Pinpoint the cell where the given text exists, returning its [X, Y] midpoint coordinate. 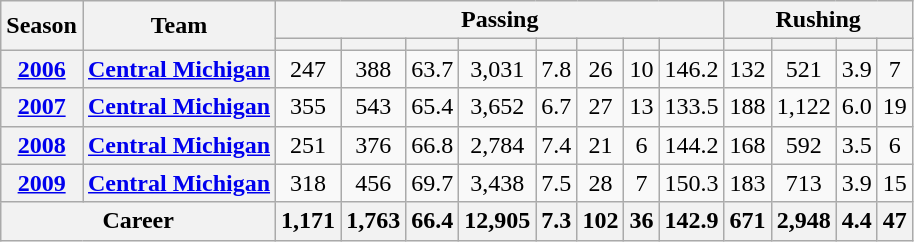
7.8 [556, 69]
150.3 [692, 183]
36 [642, 221]
671 [748, 221]
388 [374, 69]
4.4 [856, 221]
318 [308, 183]
66.8 [432, 145]
376 [374, 145]
13 [642, 107]
2,948 [804, 221]
102 [600, 221]
69.7 [432, 183]
183 [748, 183]
133.5 [692, 107]
713 [804, 183]
66.4 [432, 221]
146.2 [692, 69]
592 [804, 145]
132 [748, 69]
Team [178, 26]
1,122 [804, 107]
188 [748, 107]
247 [308, 69]
63.7 [432, 69]
1,171 [308, 221]
Career [138, 221]
3.5 [856, 145]
19 [894, 107]
28 [600, 183]
3,652 [498, 107]
6.7 [556, 107]
2007 [42, 107]
3,438 [498, 183]
251 [308, 145]
10 [642, 69]
15 [894, 183]
Passing [500, 20]
2008 [42, 145]
26 [600, 69]
521 [804, 69]
3,031 [498, 69]
456 [374, 183]
543 [374, 107]
7.3 [556, 221]
12,905 [498, 221]
Season [42, 26]
65.4 [432, 107]
168 [748, 145]
355 [308, 107]
7.4 [556, 145]
Rushing [818, 20]
7.5 [556, 183]
144.2 [692, 145]
2,784 [498, 145]
47 [894, 221]
2006 [42, 69]
6.0 [856, 107]
2009 [42, 183]
27 [600, 107]
21 [600, 145]
142.9 [692, 221]
1,763 [374, 221]
